Output the [x, y] coordinate of the center of the cell containing the given text.  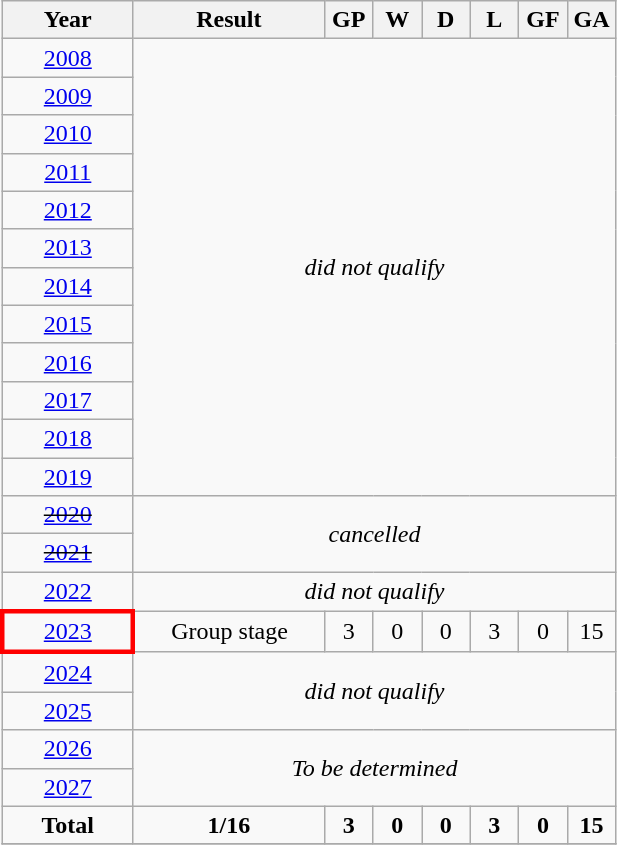
W [398, 20]
2018 [68, 438]
L [494, 20]
GF [544, 20]
2020 [68, 515]
Group stage [228, 632]
GP [348, 20]
To be determined [374, 768]
Result [228, 20]
2024 [68, 672]
Year [68, 20]
1/16 [228, 825]
2027 [68, 787]
2026 [68, 749]
2021 [68, 553]
2012 [68, 210]
Total [68, 825]
2023 [68, 632]
2010 [68, 134]
2008 [68, 58]
2011 [68, 172]
cancelled [374, 534]
2025 [68, 711]
2019 [68, 477]
D [446, 20]
2017 [68, 400]
2014 [68, 286]
2015 [68, 324]
2009 [68, 96]
2013 [68, 248]
GA [592, 20]
2016 [68, 362]
2022 [68, 592]
